Return the (X, Y) coordinate for the center point of the cell that contains the specified text.  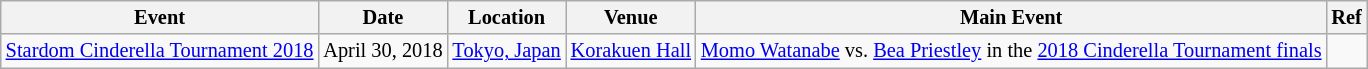
Korakuen Hall (631, 51)
Event (160, 17)
Momo Watanabe vs. Bea Priestley in the 2018 Cinderella Tournament finals (1012, 51)
Venue (631, 17)
Stardom Cinderella Tournament 2018 (160, 51)
Location (507, 17)
Date (382, 17)
April 30, 2018 (382, 51)
Ref (1346, 17)
Main Event (1012, 17)
Tokyo, Japan (507, 51)
